Determine the [X, Y] coordinate at the center of the cell enclosing the given text.  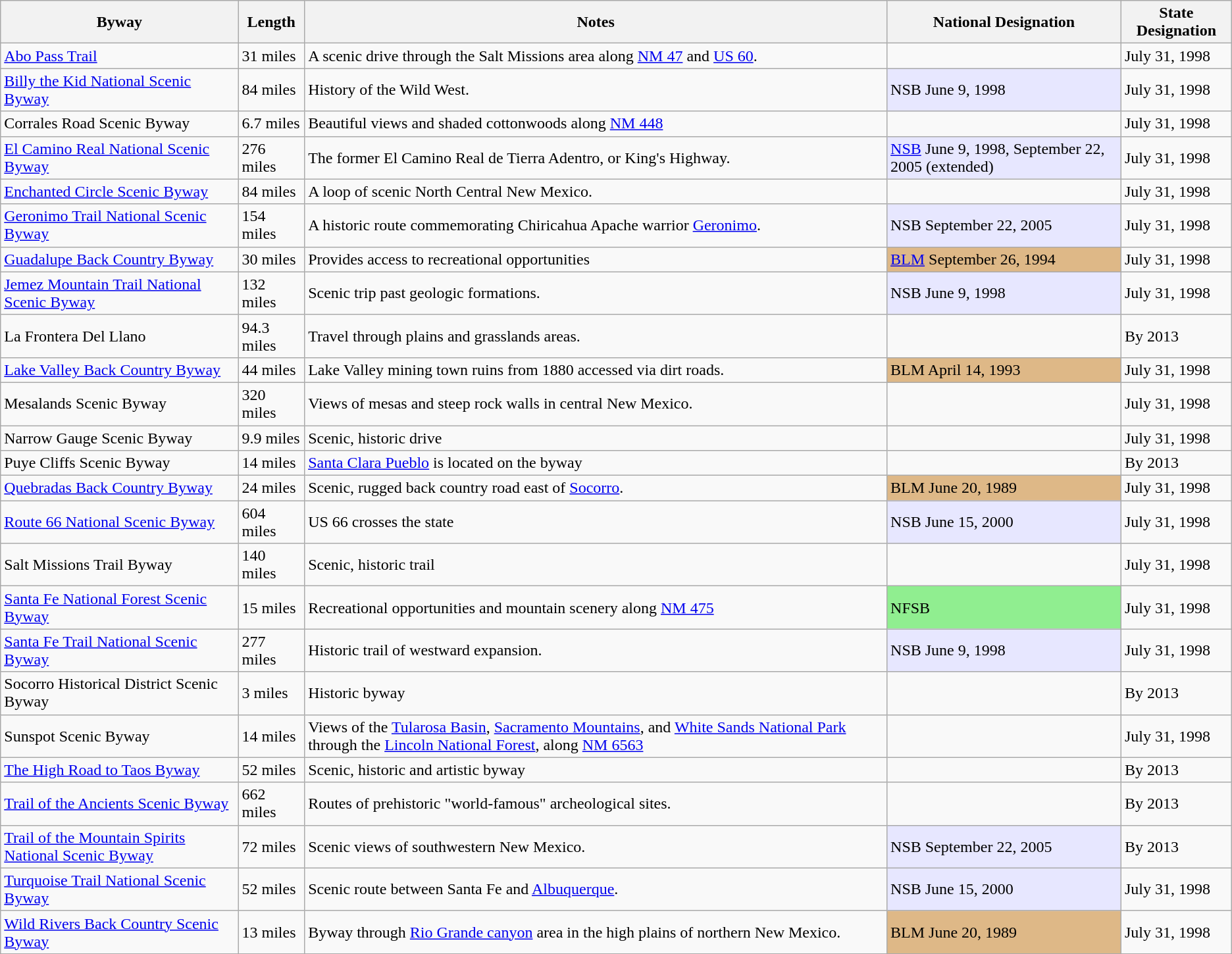
US 66 crosses the state [596, 522]
Travel through plains and grasslands areas. [596, 336]
72 miles [271, 846]
Scenic trip past geologic formations. [596, 293]
154 miles [271, 225]
La Frontera Del Llano [120, 336]
15 miles [271, 608]
Guadalupe Back Country Byway [120, 259]
Length [271, 22]
132 miles [271, 293]
History of the Wild West. [596, 89]
Abo Pass Trail [120, 56]
Santa Fe Trail National Scenic Byway [120, 650]
Sunspot Scenic Byway [120, 736]
The former El Camino Real de Tierra Adentro, or King's Highway. [596, 158]
Corrales Road Scenic Byway [120, 124]
El Camino Real National Scenic Byway [120, 158]
Wild Rivers Back Country Scenic Byway [120, 932]
NFSB [1004, 608]
Recreational opportunities and mountain scenery along NM 475 [596, 608]
NSB June 9, 1998, September 22, 2005 (extended) [1004, 158]
Historic trail of westward expansion. [596, 650]
Quebradas Back Country Byway [120, 488]
Geronimo Trail National Scenic Byway [120, 225]
276 miles [271, 158]
Billy the Kid National Scenic Byway [120, 89]
277 miles [271, 650]
Trail of the Mountain Spirits National Scenic Byway [120, 846]
Mesalands Scenic Byway [120, 404]
320 miles [271, 404]
13 miles [271, 932]
Narrow Gauge Scenic Byway [120, 438]
140 miles [271, 565]
BLM September 26, 1994 [1004, 259]
Byway through Rio Grande canyon area in the high plains of northern New Mexico. [596, 932]
Socorro Historical District Scenic Byway [120, 693]
BLM April 14, 1993 [1004, 370]
Provides access to recreational opportunities [596, 259]
94.3 miles [271, 336]
Scenic views of southwestern New Mexico. [596, 846]
Views of mesas and steep rock walls in central New Mexico. [596, 404]
31 miles [271, 56]
A loop of scenic North Central New Mexico. [596, 191]
Historic byway [596, 693]
Route 66 National Scenic Byway [120, 522]
30 miles [271, 259]
Santa Fe National Forest Scenic Byway [120, 608]
662 miles [271, 804]
Scenic, historic and artistic byway [596, 770]
9.9 miles [271, 438]
604 miles [271, 522]
Beautiful views and shaded cottonwoods along NM 448 [596, 124]
24 miles [271, 488]
State Designation [1176, 22]
National Designation [1004, 22]
Scenic, historic drive [596, 438]
Notes [596, 22]
A historic route commemorating Chiricahua Apache warrior Geronimo. [596, 225]
Lake Valley mining town ruins from 1880 accessed via dirt roads. [596, 370]
Salt Missions Trail Byway [120, 565]
Routes of prehistoric "world-famous" archeological sites. [596, 804]
44 miles [271, 370]
A scenic drive through the Salt Missions area along NM 47 and US 60. [596, 56]
Lake Valley Back Country Byway [120, 370]
Byway [120, 22]
Scenic, historic trail [596, 565]
Jemez Mountain Trail National Scenic Byway [120, 293]
Scenic route between Santa Fe and Albuquerque. [596, 890]
Views of the Tularosa Basin, Sacramento Mountains, and White Sands National Park through the Lincoln National Forest, along NM 6563 [596, 736]
Scenic, rugged back country road east of Socorro. [596, 488]
6.7 miles [271, 124]
The High Road to Taos Byway [120, 770]
3 miles [271, 693]
Puye Cliffs Scenic Byway [120, 463]
Trail of the Ancients Scenic Byway [120, 804]
Enchanted Circle Scenic Byway [120, 191]
Turquoise Trail National Scenic Byway [120, 890]
Santa Clara Pueblo is located on the byway [596, 463]
